Detect which cell encompasses the target text, then output its [x, y] center coordinate. 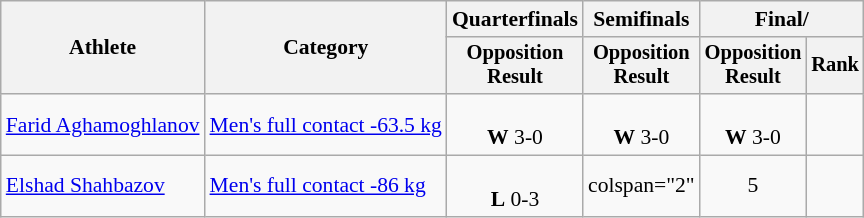
5 [754, 186]
Quarterfinals [515, 19]
Final/ [782, 19]
L 0-3 [515, 186]
Semifinals [642, 19]
Elshad Shahbazov [103, 186]
Rank [835, 66]
Men's full contact -86 kg [326, 186]
Farid Aghamoghlanov [103, 124]
colspan="2" [642, 186]
Athlete [103, 48]
Category [326, 48]
Men's full contact -63.5 kg [326, 124]
